Find where the given text appears and provide that cell's center as (X, Y) coordinate. 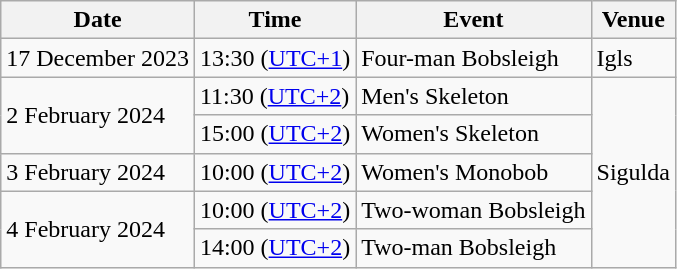
Igls (633, 58)
15:00 (UTC+2) (274, 134)
Venue (633, 20)
Event (474, 20)
11:30 (UTC+2) (274, 96)
Women's Skeleton (474, 134)
4 February 2024 (98, 229)
13:30 (UTC+1) (274, 58)
Women's Monobob (474, 172)
Date (98, 20)
Time (274, 20)
3 February 2024 (98, 172)
17 December 2023 (98, 58)
Two-man Bobsleigh (474, 248)
Men's Skeleton (474, 96)
Four-man Bobsleigh (474, 58)
2 February 2024 (98, 115)
Two-woman Bobsleigh (474, 210)
14:00 (UTC+2) (274, 248)
Sigulda (633, 172)
